Return [X, Y] of the center of cell containing provided text 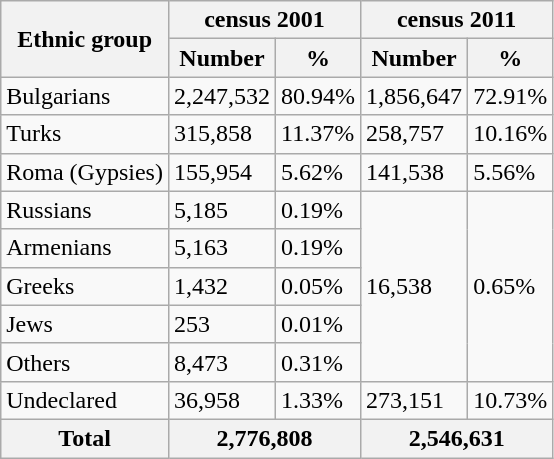
0.05% [318, 286]
Total [85, 438]
10.16% [510, 134]
5,185 [222, 210]
2,776,808 [264, 438]
1.33% [318, 400]
2,247,532 [222, 96]
0.65% [510, 286]
16,538 [414, 286]
1,432 [222, 286]
Undeclared [85, 400]
census 2011 [457, 20]
10.73% [510, 400]
census 2001 [264, 20]
1,856,647 [414, 96]
Turks [85, 134]
273,151 [414, 400]
258,757 [414, 134]
253 [222, 324]
Roma (Gypsies) [85, 172]
Others [85, 362]
141,538 [414, 172]
Jews [85, 324]
Russians [85, 210]
0.01% [318, 324]
5.56% [510, 172]
72.91% [510, 96]
Greeks [85, 286]
Ethnic group [85, 39]
36,958 [222, 400]
Armenians [85, 248]
315,858 [222, 134]
155,954 [222, 172]
0.31% [318, 362]
80.94% [318, 96]
11.37% [318, 134]
5,163 [222, 248]
8,473 [222, 362]
5.62% [318, 172]
Bulgarians [85, 96]
2,546,631 [457, 438]
